Determine the [X, Y] coordinate at the center of the cell enclosing the given text.  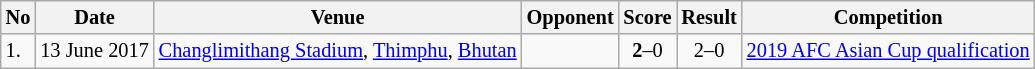
13 June 2017 [94, 51]
Competition [888, 17]
2019 AFC Asian Cup qualification [888, 51]
Venue [338, 17]
Opponent [570, 17]
Date [94, 17]
Changlimithang Stadium, Thimphu, Bhutan [338, 51]
Score [648, 17]
No [18, 17]
Result [708, 17]
1. [18, 51]
